Locate the cell with the specified text and output its (x, y) center coordinate. 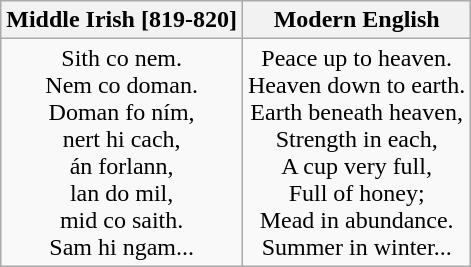
Sith co nem.Nem co doman.Doman fo ním,nert hi cach,án forlann,lan do mil,mid co saith.Sam hi ngam... (122, 152)
Modern English (356, 20)
Middle Irish [819-820] (122, 20)
Peace up to heaven.Heaven down to earth.Earth beneath heaven,Strength in each,A cup very full,Full of honey;Mead in abundance.Summer in winter... (356, 152)
